Identify which cell holds the provided text, then report its (x, y) central coordinate. 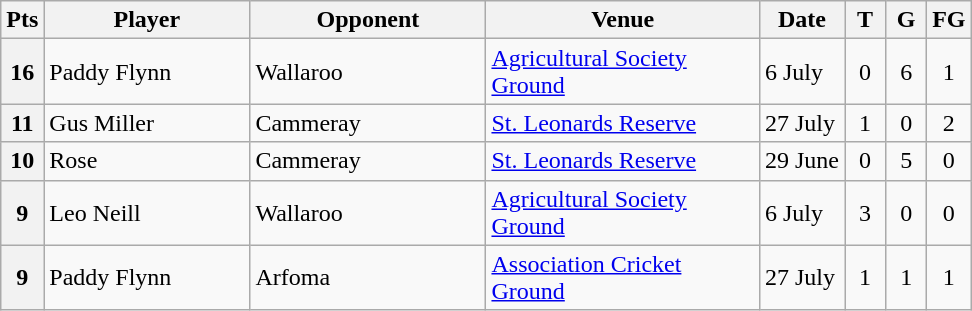
FG (949, 20)
11 (22, 123)
Player (147, 20)
16 (22, 72)
Rose (147, 161)
3 (866, 212)
Date (802, 20)
29 June (802, 161)
T (866, 20)
Arfoma (368, 278)
5 (906, 161)
G (906, 20)
Leo Neill (147, 212)
6 (906, 72)
Venue (623, 20)
Association Cricket Ground (623, 278)
Gus Miller (147, 123)
Opponent (368, 20)
2 (949, 123)
10 (22, 161)
Pts (22, 20)
